For the text-containing cell, return its midpoint in (X, Y) coordinate format. 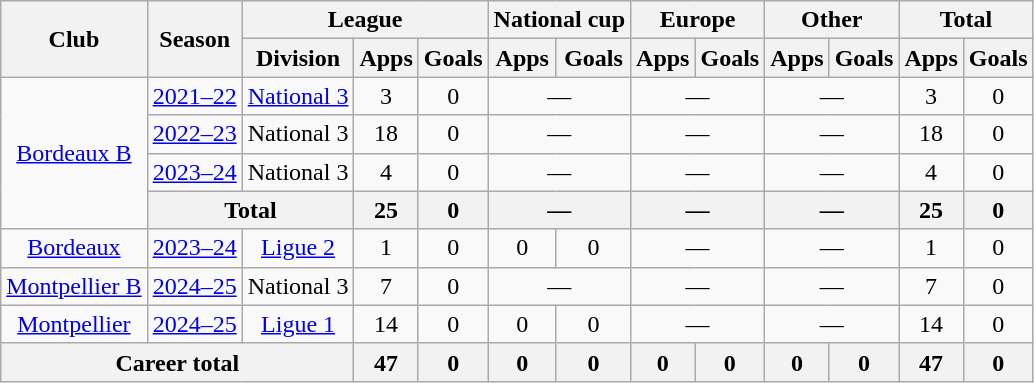
Career total (178, 362)
Season (194, 39)
Bordeaux (74, 248)
Club (74, 39)
League (365, 20)
2022–23 (194, 134)
Montpellier B (74, 286)
National cup (559, 20)
Montpellier (74, 324)
Ligue 1 (298, 324)
Europe (698, 20)
Division (298, 58)
Ligue 2 (298, 248)
Other (832, 20)
Bordeaux B (74, 153)
2021–22 (194, 96)
